Scan for the cell matching the given text and deliver its [x, y] coordinate at center. 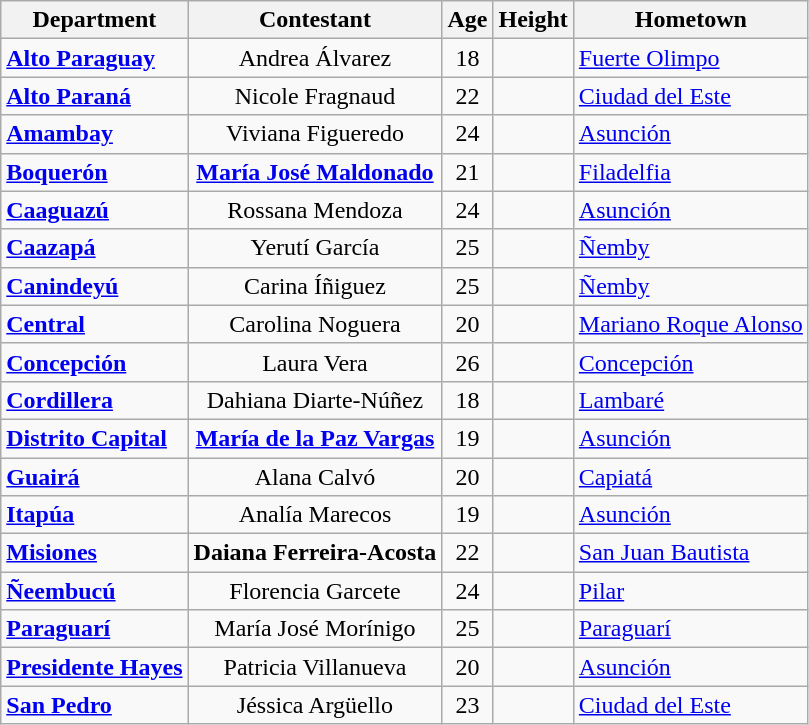
Dahiana Diarte-Núñez [315, 400]
Yerutí García [315, 248]
Filadelfia [690, 172]
Age [468, 20]
Daiana Ferreira-Acosta [315, 553]
Guairá [94, 477]
Misiones [94, 553]
Mariano Roque Alonso [690, 324]
Capiatá [690, 477]
Distrito Capital [94, 438]
Fuerte Olimpo [690, 58]
Laura Vera [315, 362]
Florencia Garcete [315, 591]
Ñeembucú [94, 591]
Alto Paraguay [94, 58]
Hometown [690, 20]
Central [94, 324]
Contestant [315, 20]
Andrea Álvarez [315, 58]
Presidente Hayes [94, 667]
San Juan Bautista [690, 553]
María de la Paz Vargas [315, 438]
Lambaré [690, 400]
Alana Calvó [315, 477]
María José Morínigo [315, 629]
Cordillera [94, 400]
21 [468, 172]
Pilar [690, 591]
Alto Paraná [94, 96]
Department [94, 20]
Rossana Mendoza [315, 210]
San Pedro [94, 705]
Carolina Noguera [315, 324]
Boquerón [94, 172]
Caazapá [94, 248]
Height [533, 20]
Jéssica Argüello [315, 705]
26 [468, 362]
Carina Íñiguez [315, 286]
Canindeyú [94, 286]
23 [468, 705]
María José Maldonado [315, 172]
Itapúa [94, 515]
Patricia Villanueva [315, 667]
Analía Marecos [315, 515]
Viviana Figueredo [315, 134]
Nicole Fragnaud [315, 96]
Amambay [94, 134]
Caaguazú [94, 210]
